Output the (x, y) coordinate of the center of the cell containing the given text.  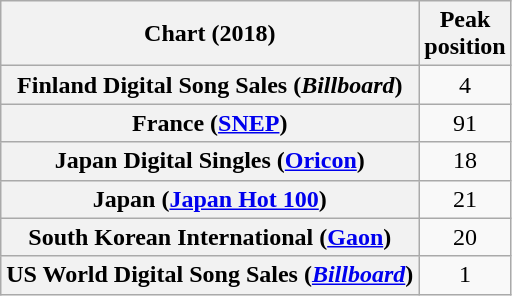
US World Digital Song Sales (Billboard) (210, 275)
Peakposition (465, 34)
18 (465, 161)
20 (465, 237)
France (SNEP) (210, 123)
1 (465, 275)
Japan Digital Singles (Oricon) (210, 161)
Japan (Japan Hot 100) (210, 199)
Chart (2018) (210, 34)
91 (465, 123)
4 (465, 85)
21 (465, 199)
Finland Digital Song Sales (Billboard) (210, 85)
South Korean International (Gaon) (210, 237)
